Find where the given text appears and provide that cell's center as [X, Y] coordinate. 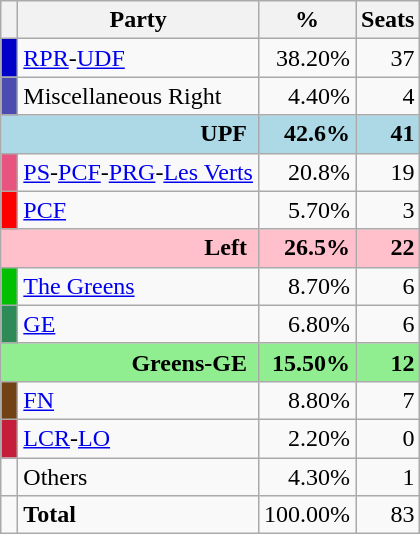
4.40% [306, 96]
% [306, 20]
5.70% [306, 210]
Others [138, 477]
19 [388, 172]
3 [388, 210]
6.80% [306, 324]
100.00% [306, 515]
38.20% [306, 58]
The Greens [138, 286]
4.30% [306, 477]
7 [388, 400]
LCR-LO [138, 438]
41 [388, 134]
15.50% [306, 362]
83 [388, 515]
PCF [138, 210]
2.20% [306, 438]
PS-PCF-PRG-Les Verts [138, 172]
Seats [388, 20]
20.8% [306, 172]
Party [138, 20]
26.5% [306, 248]
UPF [130, 134]
1 [388, 477]
8.80% [306, 400]
FN [138, 400]
22 [388, 248]
4 [388, 96]
Total [138, 515]
Miscellaneous Right [138, 96]
42.6% [306, 134]
Left [130, 248]
Greens-GE [130, 362]
0 [388, 438]
37 [388, 58]
8.70% [306, 286]
12 [388, 362]
RPR-UDF [138, 58]
GE [138, 324]
